Identify which cell holds the provided text, then report its (X, Y) central coordinate. 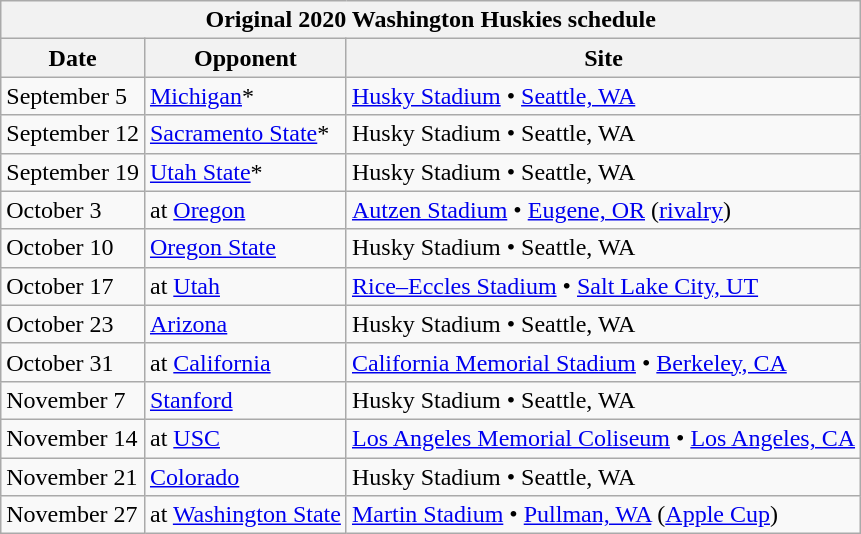
Utah State* (245, 172)
Site (603, 58)
November 14 (73, 438)
Martin Stadium • Pullman, WA (Apple Cup) (603, 515)
Original 2020 Washington Huskies schedule (431, 20)
Opponent (245, 58)
Oregon State (245, 248)
at USC (245, 438)
Sacramento State* (245, 134)
Stanford (245, 400)
November 7 (73, 400)
November 21 (73, 477)
Los Angeles Memorial Coliseum • Los Angeles, CA (603, 438)
September 5 (73, 96)
Arizona (245, 324)
Colorado (245, 477)
October 23 (73, 324)
October 3 (73, 210)
at California (245, 362)
October 17 (73, 286)
November 27 (73, 515)
at Washington State (245, 515)
Rice–Eccles Stadium • Salt Lake City, UT (603, 286)
October 10 (73, 248)
Date (73, 58)
at Oregon (245, 210)
Autzen Stadium • Eugene, OR (rivalry) (603, 210)
September 19 (73, 172)
California Memorial Stadium • Berkeley, CA (603, 362)
October 31 (73, 362)
September 12 (73, 134)
at Utah (245, 286)
Michigan* (245, 96)
